Find where the given text appears and provide that cell's center as [x, y] coordinate. 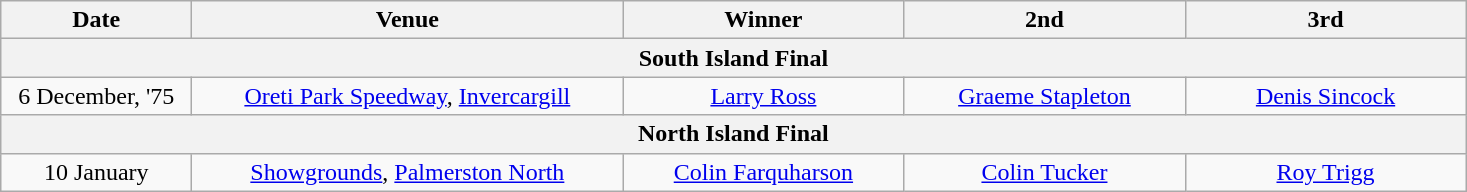
Venue [408, 20]
6 December, '75 [96, 96]
North Island Final [734, 134]
Denis Sincock [1326, 96]
Graeme Stapleton [1044, 96]
South Island Final [734, 58]
3rd [1326, 20]
Roy Trigg [1326, 172]
Oreti Park Speedway, Invercargill [408, 96]
Date [96, 20]
Colin Tucker [1044, 172]
Colin Farquharson [764, 172]
Winner [764, 20]
Showgrounds, Palmerston North [408, 172]
2nd [1044, 20]
Larry Ross [764, 96]
10 January [96, 172]
